Scan for the cell matching the given text and deliver its [x, y] coordinate at center. 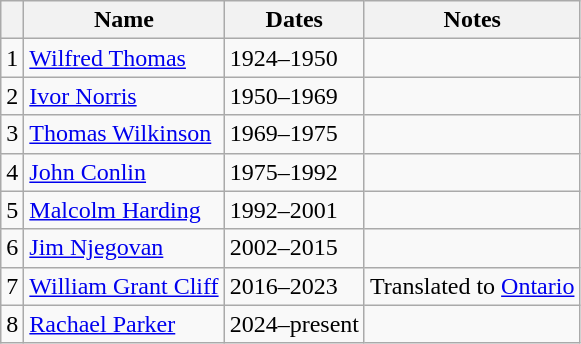
Rachael Parker [124, 324]
John Conlin [124, 172]
Thomas Wilkinson [124, 134]
8 [12, 324]
1969–1975 [294, 134]
Ivor Norris [124, 96]
3 [12, 134]
William Grant Cliff [124, 286]
5 [12, 210]
Jim Njegovan [124, 248]
4 [12, 172]
2 [12, 96]
Malcolm Harding [124, 210]
1 [12, 58]
2016–2023 [294, 286]
Notes [472, 20]
Translated to Ontario [472, 286]
Name [124, 20]
1950–1969 [294, 96]
6 [12, 248]
2002–2015 [294, 248]
1975–1992 [294, 172]
1924–1950 [294, 58]
Wilfred Thomas [124, 58]
1992–2001 [294, 210]
7 [12, 286]
2024–present [294, 324]
Dates [294, 20]
